Identify which cell holds the provided text, then report its [x, y] central coordinate. 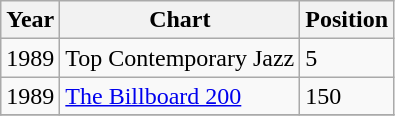
The Billboard 200 [180, 96]
5 [347, 58]
Position [347, 20]
Year [30, 20]
Chart [180, 20]
Top Contemporary Jazz [180, 58]
150 [347, 96]
